Locate the cell with the specified text and output its [x, y] center coordinate. 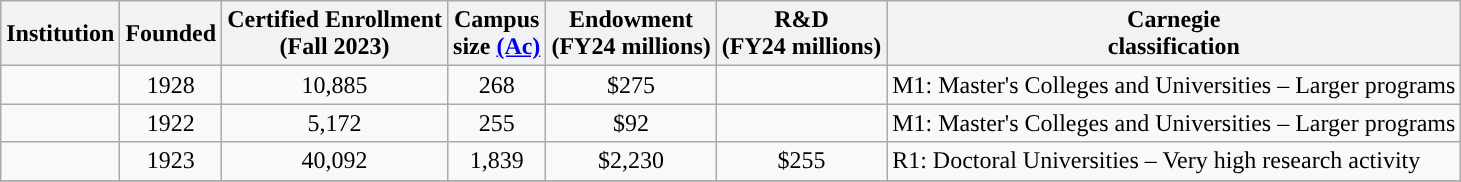
10,885 [335, 85]
Institution [60, 34]
1923 [171, 161]
R1: Doctoral Universities – Very high research activity [1174, 161]
$92 [631, 123]
255 [497, 123]
40,092 [335, 161]
$275 [631, 85]
1928 [171, 85]
Founded [171, 34]
1,839 [497, 161]
268 [497, 85]
Campussize (Ac) [497, 34]
5,172 [335, 123]
Certified Enrollment(Fall 2023) [335, 34]
Endowment(FY24 millions) [631, 34]
$255 [801, 161]
$2,230 [631, 161]
1922 [171, 123]
R&D(FY24 millions) [801, 34]
Carnegieclassification [1174, 34]
